Provide the (X, Y) coordinate of the cell's center where the given text is located.  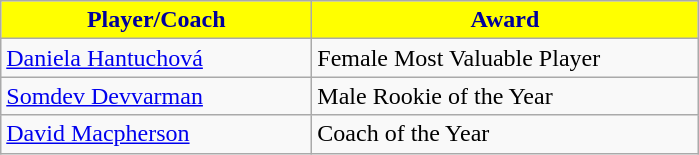
Award (505, 20)
Coach of the Year (505, 134)
David Macpherson (156, 134)
Male Rookie of the Year (505, 96)
Daniela Hantuchová (156, 58)
Player/Coach (156, 20)
Somdev Devvarman (156, 96)
Female Most Valuable Player (505, 58)
